Search for the cell housing the specified text and yield its [X, Y] center coordinate. 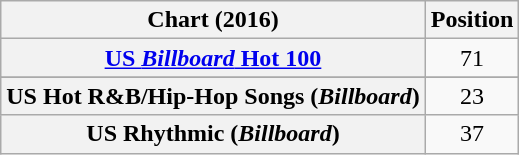
37 [472, 134]
Position [472, 20]
US Billboard Hot 100 [213, 58]
23 [472, 96]
US Rhythmic (Billboard) [213, 134]
71 [472, 58]
US Hot R&B/Hip-Hop Songs (Billboard) [213, 96]
Chart (2016) [213, 20]
